Detect which cell encompasses the target text, then output its (x, y) center coordinate. 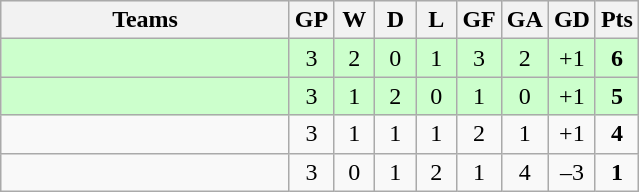
GP (311, 20)
–3 (572, 172)
D (396, 20)
GA (524, 20)
L (436, 20)
5 (616, 96)
Teams (146, 20)
GF (479, 20)
W (354, 20)
6 (616, 58)
Pts (616, 20)
GD (572, 20)
